Output the (X, Y) coordinate of the center of the cell containing the given text.  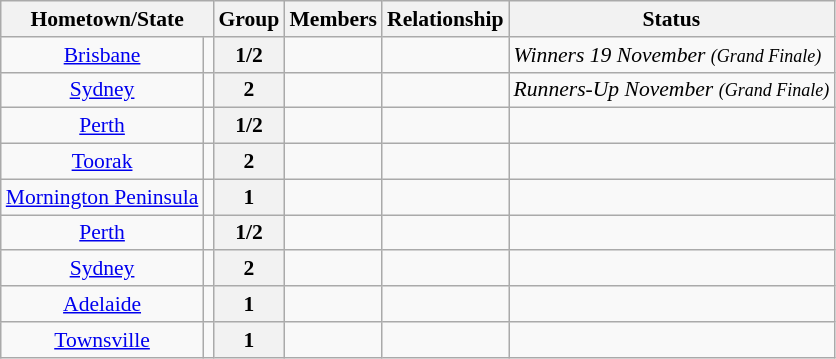
Toorak (102, 162)
Group (248, 19)
Hometown/State (108, 19)
Status (672, 19)
Adelaide (102, 304)
Townsville (102, 340)
Relationship (445, 19)
Members (333, 19)
Mornington Peninsula (102, 197)
Winners 19 November (Grand Finale) (672, 55)
Brisbane (102, 55)
Runners-Up November (Grand Finale) (672, 90)
